Locate the cell with the specified text and output its (X, Y) center coordinate. 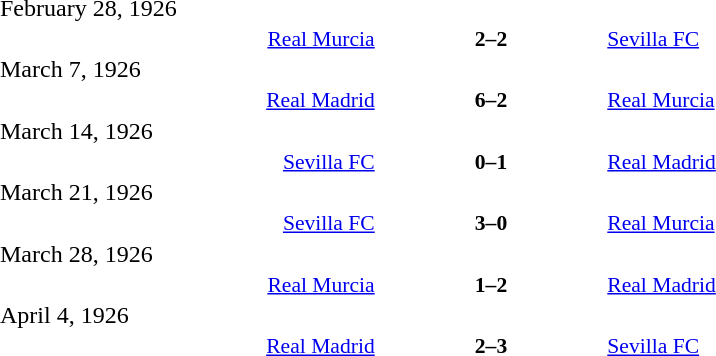
1–2 (492, 284)
2–2 (492, 38)
6–2 (492, 100)
0–1 (492, 162)
3–0 (492, 223)
